From the cell containing the given text, extract its center point as (X, Y) coordinate. 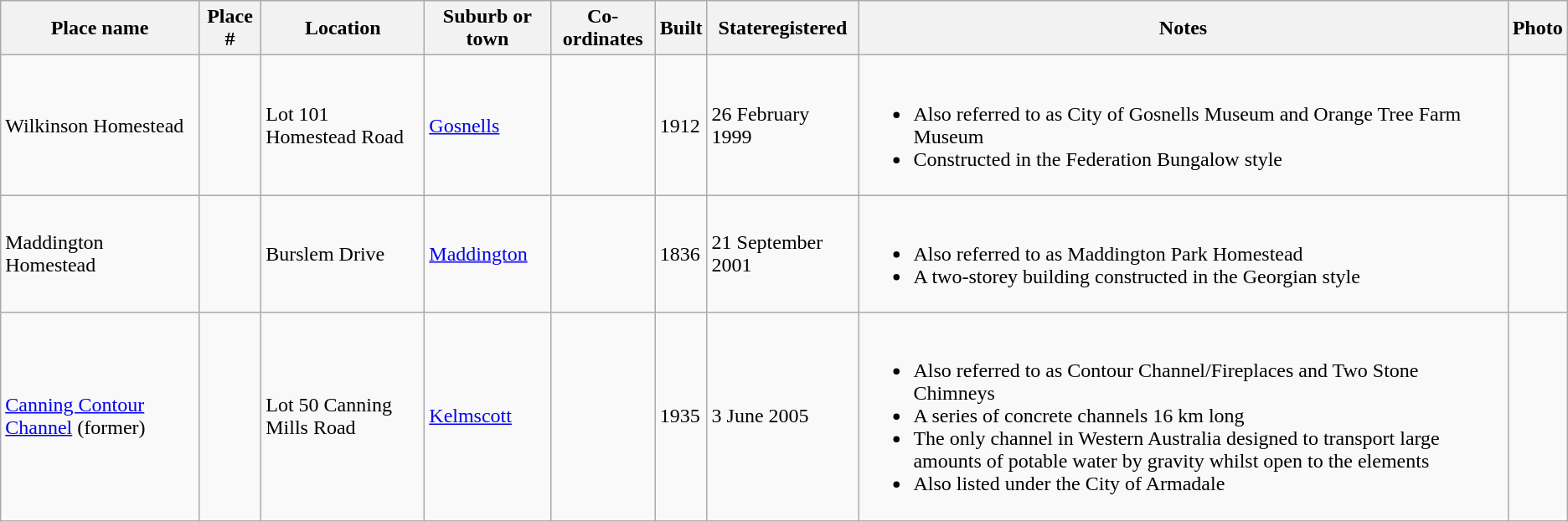
Lot 50 Canning Mills Road (343, 416)
1935 (681, 416)
Built (681, 28)
Place # (230, 28)
Stateregistered (782, 28)
Maddington Homestead (101, 254)
Location (343, 28)
Gosnells (487, 126)
3 June 2005 (782, 416)
Burslem Drive (343, 254)
Suburb or town (487, 28)
Notes (1183, 28)
1836 (681, 254)
Canning Contour Channel (former) (101, 416)
21 September 2001 (782, 254)
Kelmscott (487, 416)
Also referred to as Maddington Park HomesteadA two-storey building constructed in the Georgian style (1183, 254)
1912 (681, 126)
Photo (1538, 28)
Maddington (487, 254)
Co-ordinates (603, 28)
Lot 101 Homestead Road (343, 126)
Wilkinson Homestead (101, 126)
Place name (101, 28)
26 February 1999 (782, 126)
Also referred to as City of Gosnells Museum and Orange Tree Farm MuseumConstructed in the Federation Bungalow style (1183, 126)
